Identify which cell holds the provided text, then report its (X, Y) central coordinate. 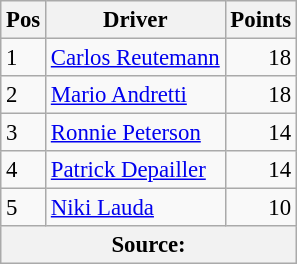
Source: (149, 245)
Patrick Depailler (136, 170)
3 (24, 133)
2 (24, 95)
Ronnie Peterson (136, 133)
10 (260, 208)
4 (24, 170)
Niki Lauda (136, 208)
Points (260, 20)
1 (24, 58)
Driver (136, 20)
Mario Andretti (136, 95)
Pos (24, 20)
5 (24, 208)
Carlos Reutemann (136, 58)
